Pinpoint the cell where the given text exists, returning its (X, Y) midpoint coordinate. 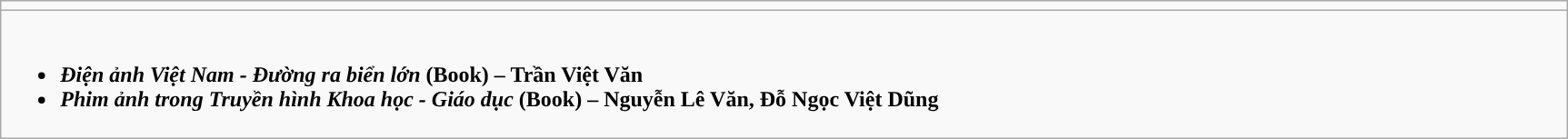
Điện ảnh Việt Nam - Đường ra biển lớn (Book) – Trần Việt VănPhim ảnh trong Truyền hình Khoa học - Giáo dục (Book) – Nguyễn Lê Văn, Đỗ Ngọc Việt Dũng (784, 74)
